Determine the (x, y) coordinate at the center of the cell enclosing the given text.  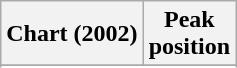
Peakposition (189, 34)
Chart (2002) (72, 34)
